Find where the given text appears and provide that cell's center as [X, Y] coordinate. 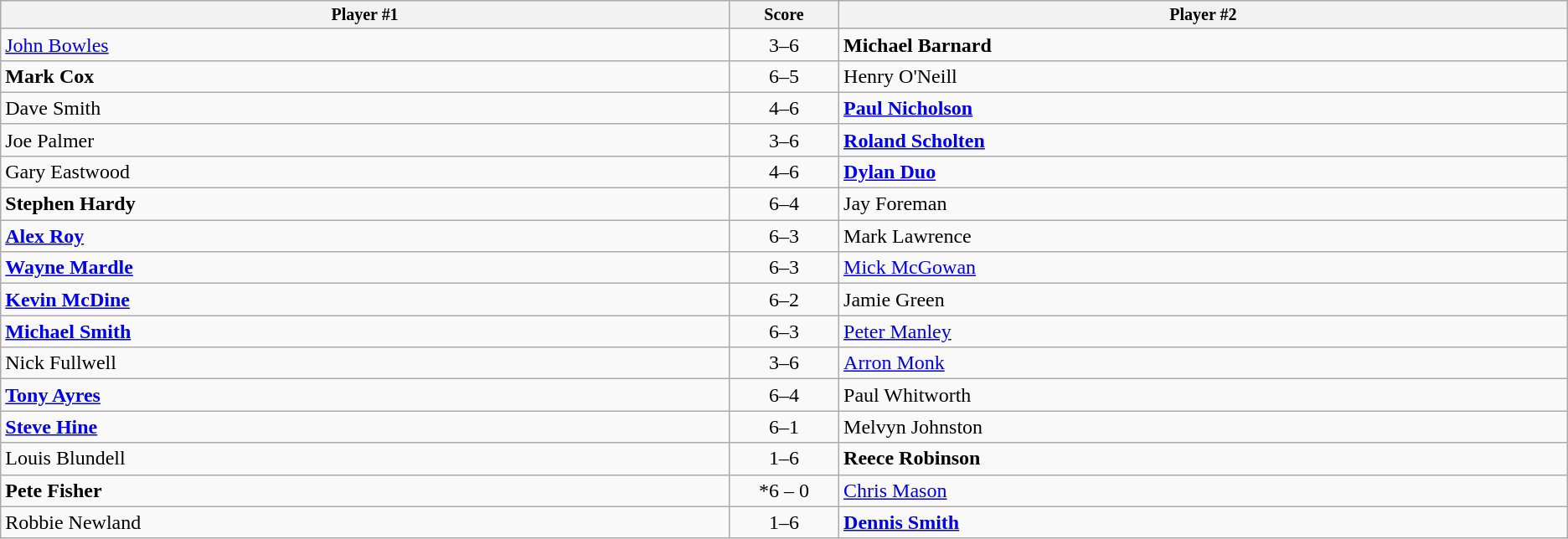
Michael Smith [365, 331]
Robbie Newland [365, 522]
Mark Cox [365, 76]
Pete Fisher [365, 490]
Steve Hine [365, 427]
Gary Eastwood [365, 172]
Player #1 [365, 15]
6–1 [784, 427]
Mick McGowan [1204, 268]
Jay Foreman [1204, 204]
Jamie Green [1204, 300]
*6 – 0 [784, 490]
Joe Palmer [365, 140]
Dylan Duo [1204, 172]
Roland Scholten [1204, 140]
Player #2 [1204, 15]
John Bowles [365, 44]
Dennis Smith [1204, 522]
Michael Barnard [1204, 44]
Kevin McDine [365, 300]
Louis Blundell [365, 459]
Alex Roy [365, 236]
Stephen Hardy [365, 204]
Reece Robinson [1204, 459]
Chris Mason [1204, 490]
Paul Nicholson [1204, 108]
Arron Monk [1204, 363]
6–5 [784, 76]
Nick Fullwell [365, 363]
6–2 [784, 300]
Henry O'Neill [1204, 76]
Melvyn Johnston [1204, 427]
Mark Lawrence [1204, 236]
Dave Smith [365, 108]
Peter Manley [1204, 331]
Tony Ayres [365, 395]
Paul Whitworth [1204, 395]
Wayne Mardle [365, 268]
Score [784, 15]
